Return the (X, Y) coordinate for the center point of the cell that contains the specified text.  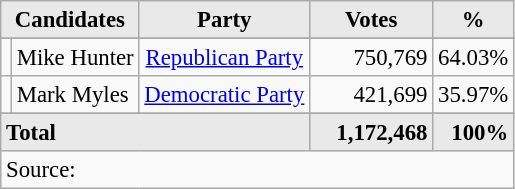
421,699 (372, 95)
100% (474, 133)
Votes (372, 20)
Mark Myles (75, 95)
35.97% (474, 95)
Source: (258, 170)
Total (156, 133)
Candidates (70, 20)
Democratic Party (224, 95)
64.03% (474, 58)
750,769 (372, 58)
Republican Party (224, 58)
Mike Hunter (75, 58)
% (474, 20)
1,172,468 (372, 133)
Party (224, 20)
